Find where the given text appears and provide that cell's center as (X, Y) coordinate. 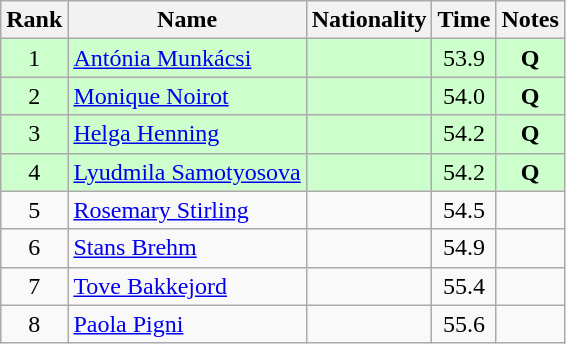
Name (187, 20)
3 (34, 134)
1 (34, 58)
Notes (530, 20)
8 (34, 324)
54.9 (464, 248)
53.9 (464, 58)
Time (464, 20)
54.0 (464, 96)
2 (34, 96)
Stans Brehm (187, 248)
Nationality (369, 20)
5 (34, 210)
6 (34, 248)
Rosemary Stirling (187, 210)
Paola Pigni (187, 324)
Tove Bakkejord (187, 286)
4 (34, 172)
Helga Henning (187, 134)
Monique Noirot (187, 96)
55.6 (464, 324)
Antónia Munkácsi (187, 58)
54.5 (464, 210)
Lyudmila Samotyosova (187, 172)
7 (34, 286)
Rank (34, 20)
55.4 (464, 286)
